Detect which cell encompasses the target text, then output its [X, Y] center coordinate. 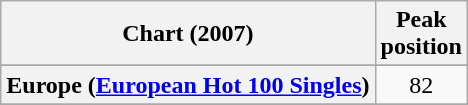
Europe (European Hot 100 Singles) [188, 85]
Peakposition [421, 34]
Chart (2007) [188, 34]
82 [421, 85]
